Capture the cell that displays the provided text and extract its (X, Y) central coordinate. 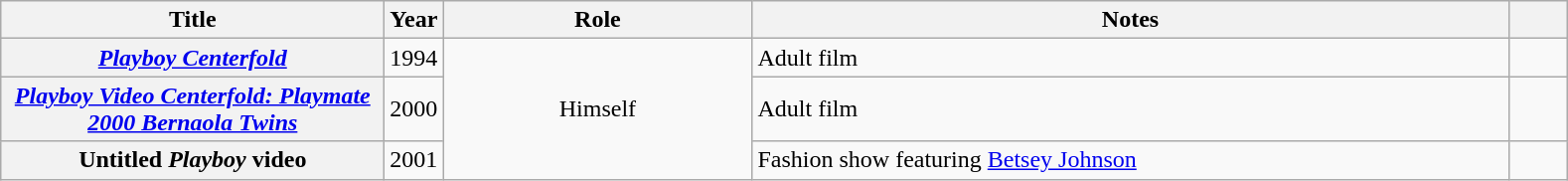
Himself (598, 109)
Playboy Centerfold (193, 58)
2001 (413, 160)
Untitled Playboy video (193, 160)
2000 (413, 109)
Notes (1131, 20)
Title (193, 20)
Role (598, 20)
Year (413, 20)
Fashion show featuring Betsey Johnson (1131, 160)
1994 (413, 58)
Playboy Video Centerfold: Playmate 2000 Bernaola Twins (193, 109)
